Output the [X, Y] coordinate of the center of the cell containing the given text.  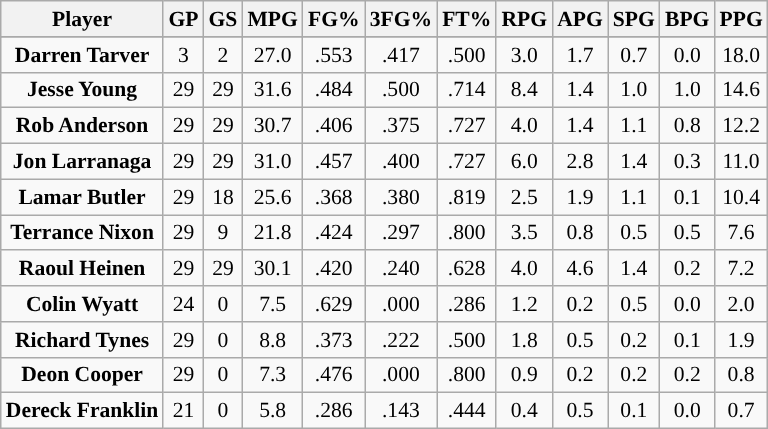
Colin Wyatt [82, 304]
SPG [634, 19]
Deon Cooper [82, 375]
18 [222, 197]
21 [183, 411]
.457 [334, 162]
.375 [401, 126]
21.8 [272, 233]
5.8 [272, 411]
BPG [688, 19]
30.7 [272, 126]
.424 [334, 233]
27.0 [272, 55]
1.7 [580, 55]
.406 [334, 126]
2 [222, 55]
4.6 [580, 269]
25.6 [272, 197]
30.1 [272, 269]
Jesse Young [82, 90]
.819 [466, 197]
GS [222, 19]
.417 [401, 55]
3 [183, 55]
APG [580, 19]
.380 [401, 197]
Rob Anderson [82, 126]
.553 [334, 55]
2.5 [524, 197]
7.3 [272, 375]
MPG [272, 19]
FG% [334, 19]
Terrance Nixon [82, 233]
7.6 [740, 233]
3.5 [524, 233]
9 [222, 233]
.629 [334, 304]
.484 [334, 90]
.297 [401, 233]
.368 [334, 197]
.143 [401, 411]
Raoul Heinen [82, 269]
FT% [466, 19]
3FG% [401, 19]
7.5 [272, 304]
0.9 [524, 375]
.476 [334, 375]
Richard Tynes [82, 340]
1.2 [524, 304]
1.8 [524, 340]
.373 [334, 340]
2.0 [740, 304]
.240 [401, 269]
Darren Tarver [82, 55]
11.0 [740, 162]
7.2 [740, 269]
GP [183, 19]
12.2 [740, 126]
.714 [466, 90]
.400 [401, 162]
.444 [466, 411]
8.4 [524, 90]
Lamar Butler [82, 197]
.420 [334, 269]
8.8 [272, 340]
24 [183, 304]
Player [82, 19]
RPG [524, 19]
Dereck Franklin [82, 411]
6.0 [524, 162]
2.8 [580, 162]
0.4 [524, 411]
10.4 [740, 197]
.628 [466, 269]
14.6 [740, 90]
Jon Larranaga [82, 162]
3.0 [524, 55]
.222 [401, 340]
0.3 [688, 162]
31.6 [272, 90]
31.0 [272, 162]
18.0 [740, 55]
PPG [740, 19]
